Return [x, y] of the center of cell containing provided text 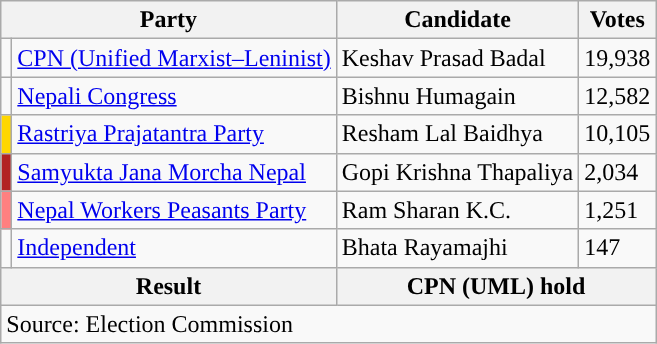
Rastriya Prajatantra Party [174, 134]
CPN (UML) hold [496, 286]
Source: Election Commission [328, 324]
19,938 [618, 58]
Votes [618, 20]
10,105 [618, 134]
Samyukta Jana Morcha Nepal [174, 172]
Resham Lal Baidhya [458, 134]
Party [168, 20]
Bhata Rayamajhi [458, 248]
Gopi Krishna Thapaliya [458, 172]
Ram Sharan K.C. [458, 210]
1,251 [618, 210]
CPN (Unified Marxist–Leninist) [174, 58]
Nepali Congress [174, 96]
Result [168, 286]
Candidate [458, 20]
12,582 [618, 96]
Bishnu Humagain [458, 96]
Independent [174, 248]
2,034 [618, 172]
147 [618, 248]
Keshav Prasad Badal [458, 58]
Nepal Workers Peasants Party [174, 210]
